Capture the cell that displays the provided text and extract its [x, y] central coordinate. 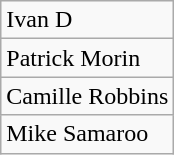
Camille Robbins [88, 96]
Ivan D [88, 20]
Patrick Morin [88, 58]
Mike Samaroo [88, 134]
